Pinpoint the cell where the given text exists, returning its (X, Y) midpoint coordinate. 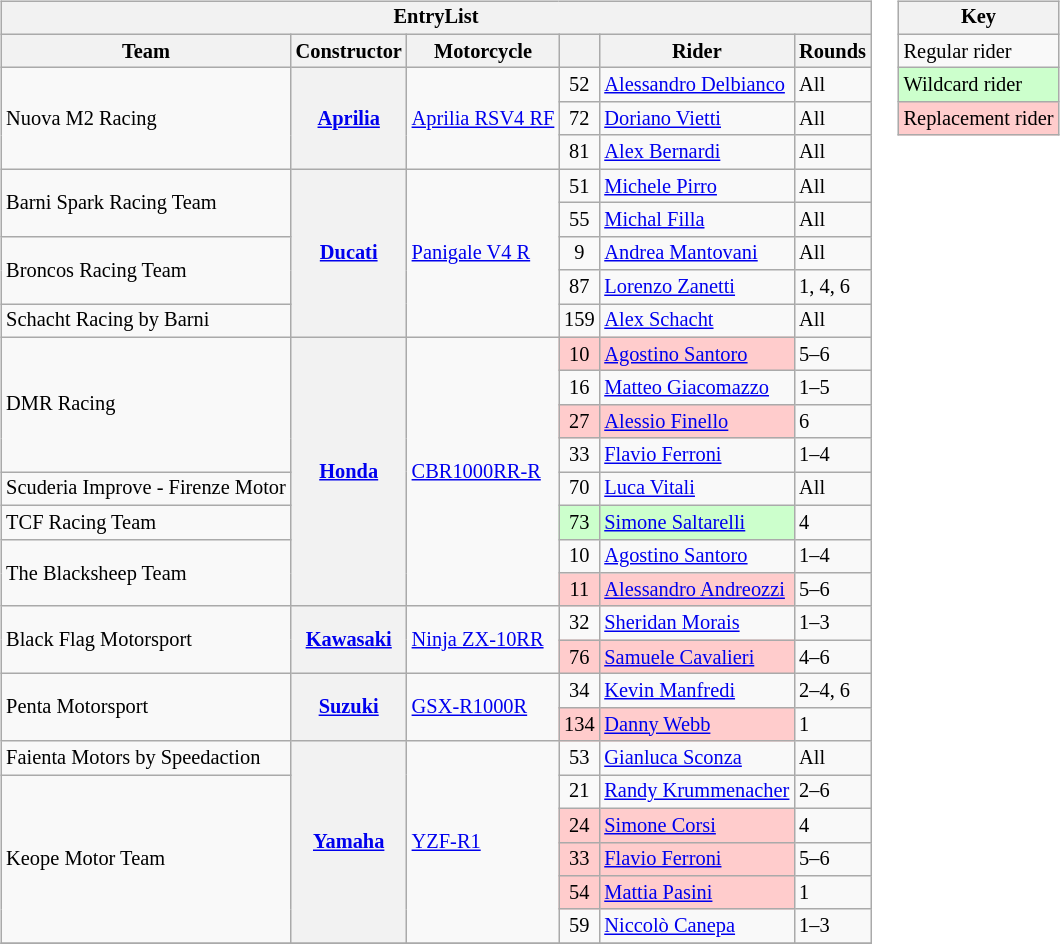
Alex Schacht (696, 321)
Penta Motorsport (146, 708)
Aprilia (349, 118)
32 (579, 623)
Yamaha (349, 842)
134 (579, 724)
Rounds (832, 51)
21 (579, 792)
16 (579, 388)
Ninja ZX-10RR (483, 640)
59 (579, 926)
Wildcard rider (979, 85)
Gianluca Sconza (696, 758)
YZF-R1 (483, 842)
Mattia Pasini (696, 893)
Kevin Manfredi (696, 691)
Alex Bernardi (696, 152)
53 (579, 758)
34 (579, 691)
Simone Saltarelli (696, 522)
Alessandro Delbianco (696, 85)
Samuele Cavalieri (696, 657)
Panigale V4 R (483, 253)
54 (579, 893)
9 (579, 253)
Black Flag Motorsport (146, 640)
Honda (349, 472)
Suzuki (349, 708)
Broncos Racing Team (146, 270)
52 (579, 85)
Doriano Vietti (696, 119)
Scuderia Improve - Firenze Motor (146, 489)
1, 4, 6 (832, 287)
TCF Racing Team (146, 522)
1–5 (832, 388)
Simone Corsi (696, 825)
73 (579, 522)
6 (832, 422)
Aprilia RSV4 RF (483, 118)
Constructor (349, 51)
2–4, 6 (832, 691)
DMR Racing (146, 404)
Rider (696, 51)
11 (579, 590)
Danny Webb (696, 724)
159 (579, 321)
Keope Motor Team (146, 859)
Replacement rider (979, 119)
CBR1000RR-R (483, 472)
Barni Spark Racing Team (146, 202)
Motorcycle (483, 51)
Luca Vitali (696, 489)
Alessandro Andreozzi (696, 590)
Alessio Finello (696, 422)
Regular rider (979, 51)
Randy Krummenacher (696, 792)
The Blacksheep Team (146, 572)
Kawasaki (349, 640)
Michele Pirro (696, 186)
Nuova M2 Racing (146, 118)
Michal Filla (696, 220)
Matteo Giacomazzo (696, 388)
81 (579, 152)
27 (579, 422)
Team (146, 51)
72 (579, 119)
Andrea Mantovani (696, 253)
Schacht Racing by Barni (146, 321)
Lorenzo Zanetti (696, 287)
Ducati (349, 253)
4–6 (832, 657)
55 (579, 220)
2–6 (832, 792)
87 (579, 287)
EntryList (436, 18)
Sheridan Morais (696, 623)
70 (579, 489)
51 (579, 186)
GSX-R1000R (483, 708)
Faienta Motors by Speedaction (146, 758)
Niccolò Canepa (696, 926)
76 (579, 657)
Key (979, 18)
24 (579, 825)
